Capture the cell that displays the provided text and extract its (x, y) central coordinate. 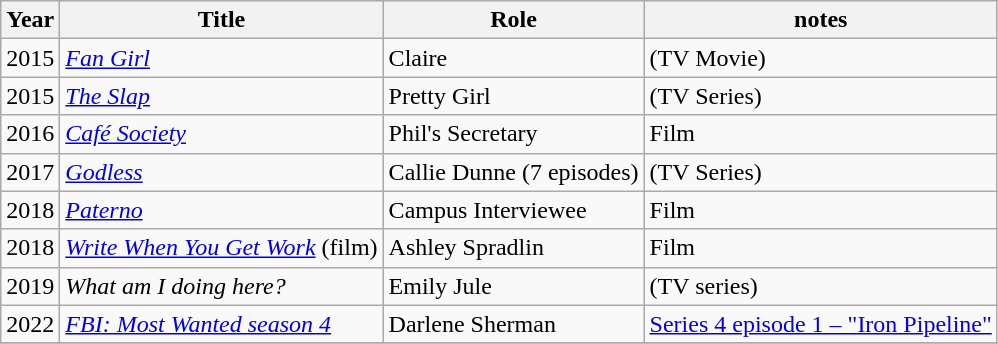
Ashley Spradlin (514, 248)
Darlene Sherman (514, 324)
Phil's Secretary (514, 134)
2016 (30, 134)
What am I doing here? (222, 286)
(TV series) (820, 286)
Godless (222, 172)
notes (820, 20)
Pretty Girl (514, 96)
Paterno (222, 210)
Callie Dunne (7 episodes) (514, 172)
Emily Jule (514, 286)
(TV Movie) (820, 58)
Role (514, 20)
2017 (30, 172)
Campus Interviewee (514, 210)
Write When You Get Work (film) (222, 248)
Claire (514, 58)
Title (222, 20)
Series 4 episode 1 – "Iron Pipeline" (820, 324)
Fan Girl (222, 58)
The Slap (222, 96)
Café Society (222, 134)
2019 (30, 286)
FBI: Most Wanted season 4 (222, 324)
2022 (30, 324)
Year (30, 20)
